Find where the given text appears and provide that cell's center as (x, y) coordinate. 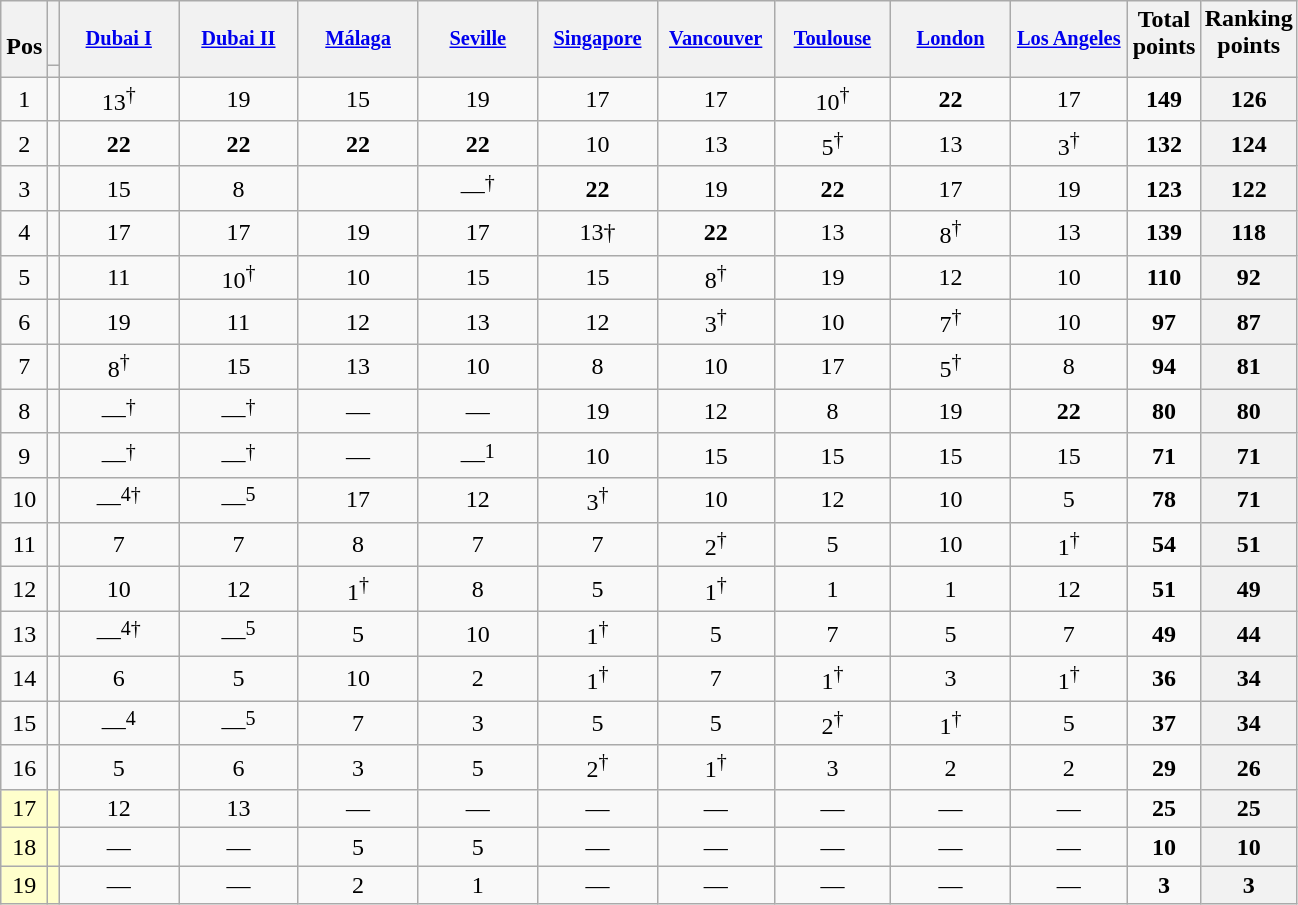
110 (1164, 278)
—1 (478, 456)
118 (1249, 234)
4 (24, 234)
123 (1164, 188)
Pos (24, 34)
Seville (478, 34)
124 (1249, 144)
139 (1164, 234)
Singapore (598, 34)
122 (1249, 188)
29 (1164, 768)
Málaga (358, 34)
7† (951, 322)
16 (24, 768)
London (951, 34)
Vancouver (716, 34)
14 (24, 678)
Los Angeles (1068, 34)
78 (1164, 500)
26 (1249, 768)
126 (1249, 100)
Dubai II (239, 34)
37 (1164, 724)
132 (1164, 144)
9 (24, 456)
54 (1164, 544)
—4 (119, 724)
94 (1164, 366)
97 (1164, 322)
36 (1164, 678)
81 (1249, 366)
92 (1249, 278)
Toulouse (832, 34)
Dubai I (119, 34)
87 (1249, 322)
149 (1164, 100)
44 (1249, 634)
Totalpoints (1164, 34)
18 (24, 847)
Rankingpoints (1249, 34)
